Output the [x, y] coordinate of the center of the cell containing the given text.  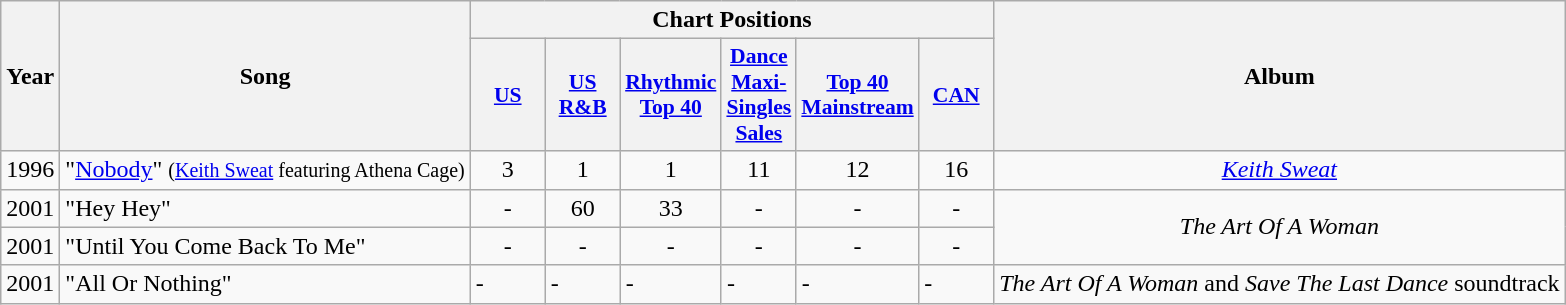
US [508, 95]
"Hey Hey" [265, 208]
11 [758, 170]
Album [1280, 76]
USR&B [582, 95]
33 [670, 208]
12 [857, 170]
"All Or Nothing" [265, 284]
1996 [30, 170]
16 [956, 170]
CAN [956, 95]
Dance Maxi-Singles Sales [758, 95]
"Until You Come Back To Me" [265, 246]
3 [508, 170]
Chart Positions [732, 20]
Top 40Mainstream [857, 95]
The Art Of A Woman [1280, 227]
60 [582, 208]
Song [265, 76]
The Art Of A Woman and Save The Last Dance soundtrack [1280, 284]
"Nobody" (Keith Sweat featuring Athena Cage) [265, 170]
RhythmicTop 40 [670, 95]
Year [30, 76]
Keith Sweat [1280, 170]
